Provide the [X, Y] coordinate of the cell's center where the given text is located.  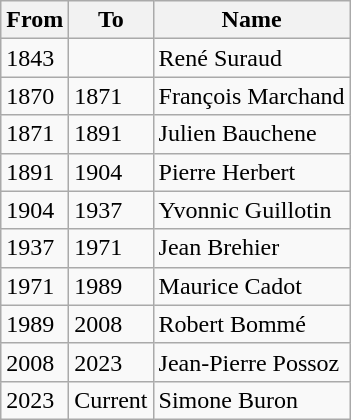
1870 [35, 96]
Jean Brehier [252, 248]
1843 [35, 58]
From [35, 20]
Simone Buron [252, 400]
François Marchand [252, 96]
Yvonnic Guillotin [252, 210]
To [111, 20]
Jean-Pierre Possoz [252, 362]
Name [252, 20]
Julien Bauchene [252, 134]
René Suraud [252, 58]
Robert Bommé [252, 324]
Pierre Herbert [252, 172]
Current [111, 400]
Maurice Cadot [252, 286]
